From the cell containing the given text, extract its center point as [X, Y] coordinate. 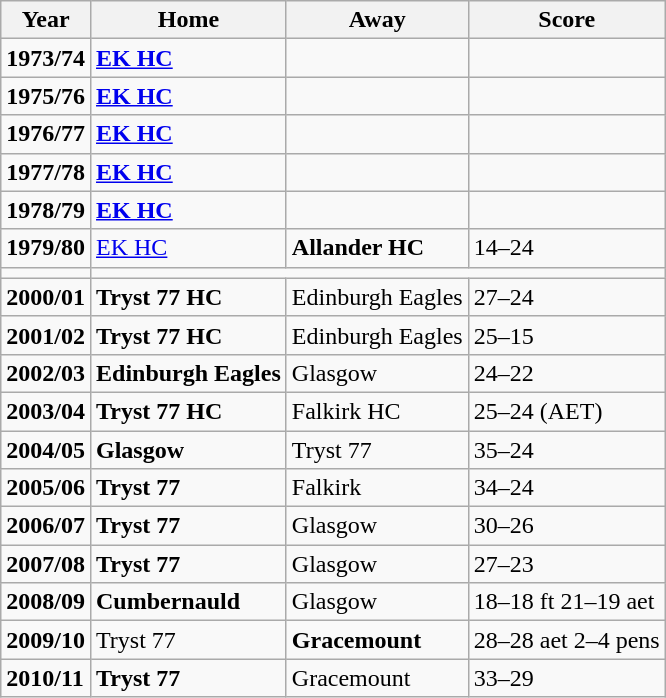
Falkirk HC [377, 411]
14–24 [566, 248]
2009/10 [46, 640]
Allander HC [377, 248]
28–28 aet 2–4 pens [566, 640]
Falkirk [377, 488]
1975/76 [46, 96]
33–29 [566, 678]
1973/74 [46, 58]
18–18 ft 21–19 aet [566, 602]
1977/78 [46, 172]
1979/80 [46, 248]
1976/77 [46, 134]
25–15 [566, 335]
Year [46, 20]
30–26 [566, 526]
2002/03 [46, 373]
27–24 [566, 297]
2003/04 [46, 411]
2010/11 [46, 678]
2000/01 [46, 297]
Away [377, 20]
35–24 [566, 449]
24–22 [566, 373]
2005/06 [46, 488]
2007/08 [46, 564]
34–24 [566, 488]
1978/79 [46, 210]
2004/05 [46, 449]
27–23 [566, 564]
Home [188, 20]
Cumbernauld [188, 602]
2006/07 [46, 526]
25–24 (AET) [566, 411]
2008/09 [46, 602]
Score [566, 20]
2001/02 [46, 335]
